Capture the cell that displays the provided text and extract its (x, y) central coordinate. 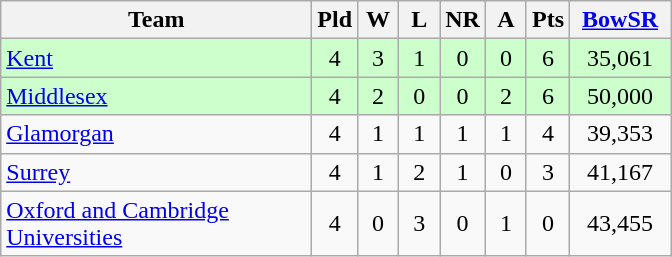
A (506, 20)
39,353 (620, 134)
Oxford and Cambridge Universities (156, 224)
NR (463, 20)
Glamorgan (156, 134)
L (420, 20)
43,455 (620, 224)
35,061 (620, 58)
50,000 (620, 96)
W (378, 20)
Kent (156, 58)
Middlesex (156, 96)
Pts (548, 20)
Team (156, 20)
Pld (335, 20)
41,167 (620, 172)
BowSR (620, 20)
Surrey (156, 172)
